Pinpoint the cell where the given text exists, returning its [X, Y] midpoint coordinate. 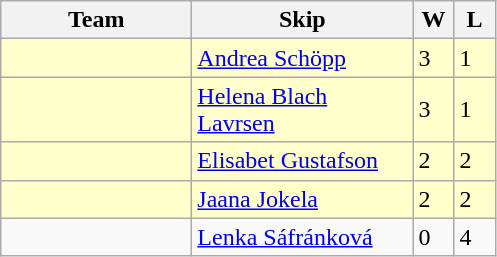
L [474, 20]
Andrea Schöpp [302, 58]
Team [96, 20]
W [434, 20]
Lenka Sáfránková [302, 237]
0 [434, 237]
4 [474, 237]
Elisabet Gustafson [302, 161]
Skip [302, 20]
Helena Blach Lavrsen [302, 110]
Jaana Jokela [302, 199]
